Scan for the cell matching the given text and deliver its [x, y] coordinate at center. 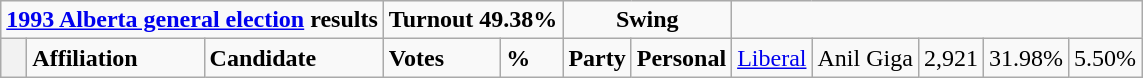
31.98% [1026, 58]
% [532, 58]
Anil Giga [865, 58]
Swing [648, 20]
5.50% [1104, 58]
Affiliation [116, 58]
2,921 [950, 58]
Turnout 49.38% [473, 20]
1993 Alberta general election results [192, 20]
Candidate [294, 58]
Personal [681, 58]
Party [597, 58]
Liberal [772, 58]
Votes [442, 58]
